Capture the cell that displays the provided text and extract its [x, y] central coordinate. 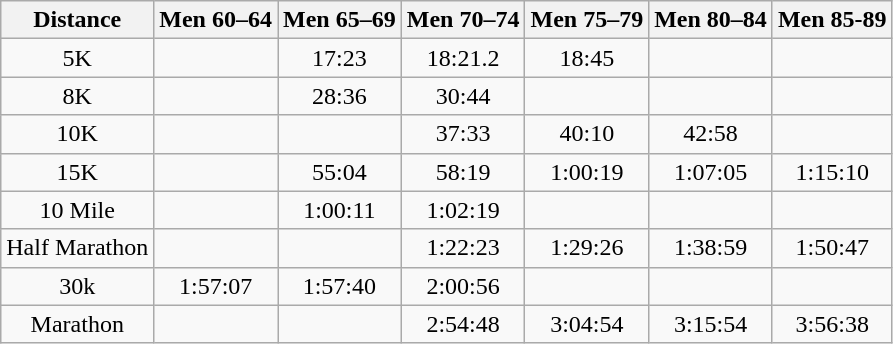
1:00:11 [340, 210]
58:19 [463, 172]
40:10 [587, 134]
Half Marathon [78, 248]
1:38:59 [711, 248]
55:04 [340, 172]
28:36 [340, 96]
30:44 [463, 96]
3:56:38 [832, 324]
Marathon [78, 324]
Men 60–64 [216, 20]
10 Mile [78, 210]
18:45 [587, 58]
Men 75–79 [587, 20]
3:15:54 [711, 324]
2:54:48 [463, 324]
Men 80–84 [711, 20]
Distance [78, 20]
42:58 [711, 134]
1:57:40 [340, 286]
1:07:05 [711, 172]
Men 85-89 [832, 20]
2:00:56 [463, 286]
5K [78, 58]
3:04:54 [587, 324]
10K [78, 134]
15K [78, 172]
Men 65–69 [340, 20]
8K [78, 96]
1:22:23 [463, 248]
1:29:26 [587, 248]
1:02:19 [463, 210]
1:57:07 [216, 286]
1:00:19 [587, 172]
37:33 [463, 134]
30k [78, 286]
17:23 [340, 58]
18:21.2 [463, 58]
1:15:10 [832, 172]
1:50:47 [832, 248]
Men 70–74 [463, 20]
